For the text-containing cell, return its midpoint in (X, Y) coordinate format. 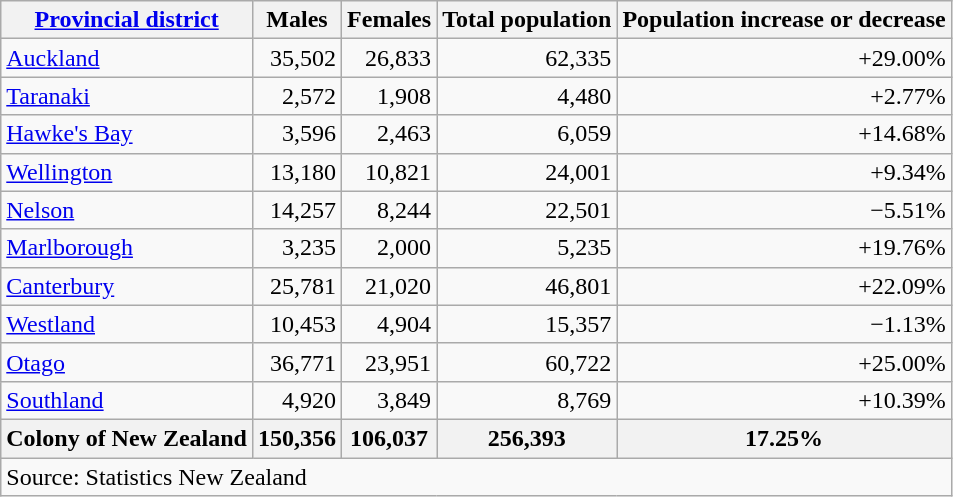
Population increase or decrease (784, 20)
24,001 (527, 172)
22,501 (527, 210)
Total population (527, 20)
3,596 (296, 134)
13,180 (296, 172)
−5.51% (784, 210)
35,502 (296, 58)
4,904 (390, 324)
6,059 (527, 134)
256,393 (527, 438)
4,480 (527, 96)
Hawke's Bay (127, 134)
150,356 (296, 438)
Marlborough (127, 248)
8,769 (527, 400)
+10.39% (784, 400)
+22.09% (784, 286)
+29.00% (784, 58)
25,781 (296, 286)
5,235 (527, 248)
Females (390, 20)
+14.68% (784, 134)
Provincial district (127, 20)
Otago (127, 362)
62,335 (527, 58)
106,037 (390, 438)
15,357 (527, 324)
Wellington (127, 172)
17.25% (784, 438)
2,572 (296, 96)
3,235 (296, 248)
10,453 (296, 324)
+9.34% (784, 172)
Taranaki (127, 96)
Colony of New Zealand (127, 438)
4,920 (296, 400)
+19.76% (784, 248)
−1.13% (784, 324)
26,833 (390, 58)
3,849 (390, 400)
8,244 (390, 210)
+2.77% (784, 96)
1,908 (390, 96)
14,257 (296, 210)
60,722 (527, 362)
2,000 (390, 248)
+25.00% (784, 362)
Males (296, 20)
21,020 (390, 286)
Southland (127, 400)
36,771 (296, 362)
Nelson (127, 210)
Westland (127, 324)
10,821 (390, 172)
2,463 (390, 134)
23,951 (390, 362)
Auckland (127, 58)
Source: Statistics New Zealand (476, 477)
46,801 (527, 286)
Canterbury (127, 286)
